Return the [x, y] coordinate for the center point of the cell that contains the specified text.  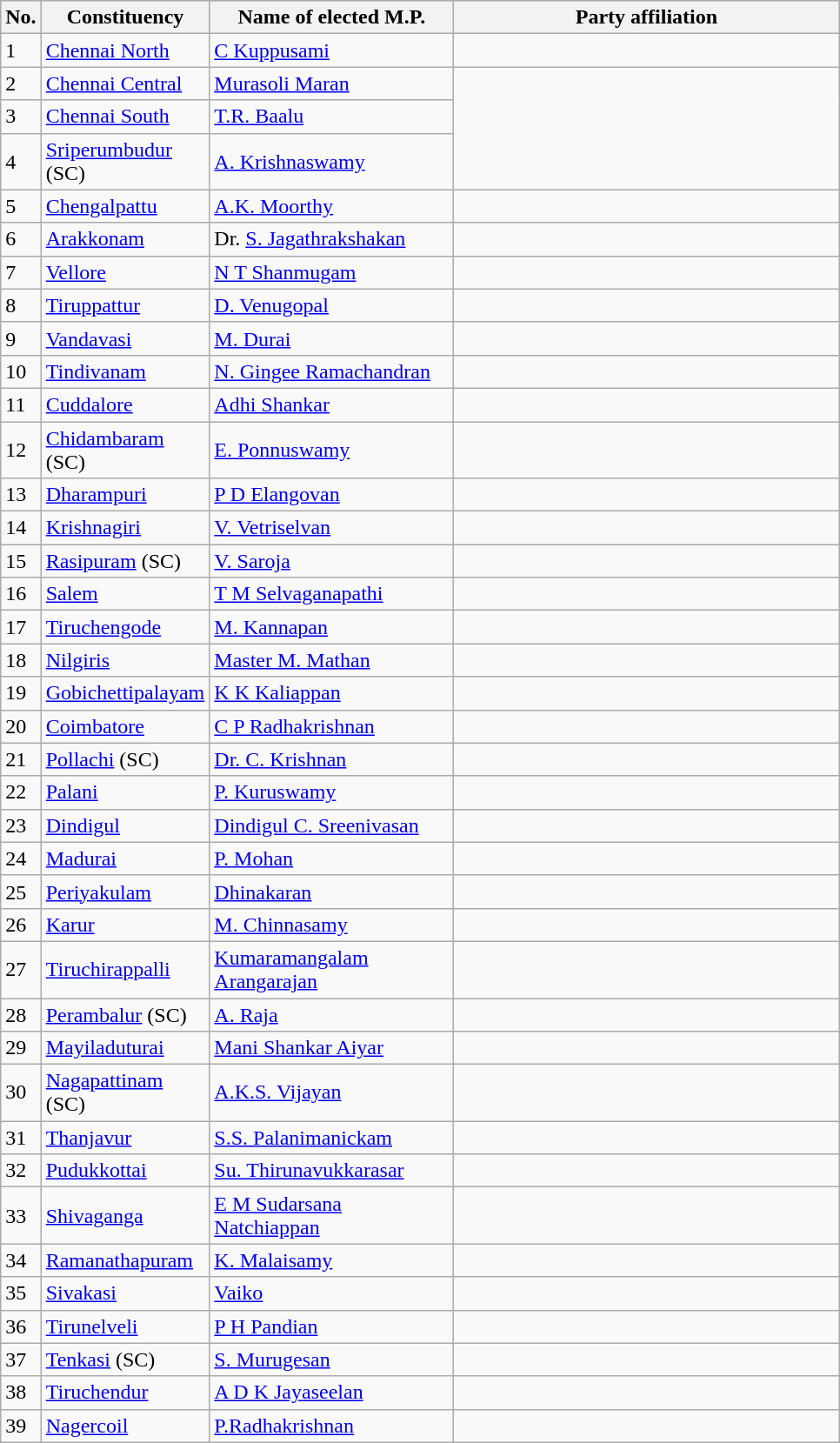
Party affiliation [647, 17]
28 [21, 1015]
8 [21, 305]
S.S. Palanimanickam [332, 1138]
Ramanathapuram [125, 1260]
22 [21, 792]
Thanjavur [125, 1138]
24 [21, 858]
Coimbatore [125, 726]
Constituency [125, 17]
P. Kuruswamy [332, 792]
Kumaramangalam Arangarajan [332, 969]
A. Raja [332, 1015]
13 [21, 495]
T.R. Baalu [332, 117]
Rasipuram (SC) [125, 561]
Salem [125, 594]
M. Kannapan [332, 627]
V. Vetriselvan [332, 528]
23 [21, 825]
Dr. C. Krishnan [332, 759]
Dindigul [125, 825]
Perambalur (SC) [125, 1015]
E M Sudarsana Natchiappan [332, 1216]
Chidambaram (SC) [125, 449]
33 [21, 1216]
Vandavasi [125, 338]
Su. Thirunavukkarasar [332, 1171]
31 [21, 1138]
16 [21, 594]
V. Saroja [332, 561]
Nagapattinam (SC) [125, 1092]
P.Radhakrishnan [332, 1426]
Vaiko [332, 1293]
Dhinakaran [332, 892]
1 [21, 50]
C Kuppusami [332, 50]
P. Mohan [332, 858]
Gobichettipalayam [125, 693]
Sivakasi [125, 1293]
18 [21, 660]
Tiruchendur [125, 1393]
N. Gingee Ramachandran [332, 371]
K. Malaisamy [332, 1260]
25 [21, 892]
34 [21, 1260]
Murasoli Maran [332, 84]
11 [21, 404]
Tindivanam [125, 371]
6 [21, 239]
E. Ponnuswamy [332, 449]
M. Chinnasamy [332, 925]
Mani Shankar Aiyar [332, 1048]
M. Durai [332, 338]
Krishnagiri [125, 528]
A D K Jayaseelan [332, 1393]
Arakkonam [125, 239]
4 [21, 162]
38 [21, 1393]
14 [21, 528]
Nagercoil [125, 1426]
P H Pandian [332, 1326]
Cuddalore [125, 404]
Chennai South [125, 117]
21 [21, 759]
32 [21, 1171]
S. Murugesan [332, 1359]
26 [21, 925]
Dr. S. Jagathrakshakan [332, 239]
Periyakulam [125, 892]
Dharampuri [125, 495]
Pudukkottai [125, 1171]
A. Krishnaswamy [332, 162]
2 [21, 84]
Mayiladuturai [125, 1048]
12 [21, 449]
Madurai [125, 858]
Shivaganga [125, 1216]
A.K.S. Vijayan [332, 1092]
K K Kaliappan [332, 693]
Tiruppattur [125, 305]
30 [21, 1092]
Tiruchengode [125, 627]
37 [21, 1359]
Pollachi (SC) [125, 759]
10 [21, 371]
36 [21, 1326]
No. [21, 17]
17 [21, 627]
Chengalpattu [125, 206]
C P Radhakrishnan [332, 726]
Nilgiris [125, 660]
Tenkasi (SC) [125, 1359]
Adhi Shankar [332, 404]
N T Shanmugam [332, 272]
Sriperumbudur (SC) [125, 162]
19 [21, 693]
Tiruchirappalli [125, 969]
Chennai Central [125, 84]
A.K. Moorthy [332, 206]
Karur [125, 925]
P D Elangovan [332, 495]
35 [21, 1293]
Chennai North [125, 50]
Dindigul C. Sreenivasan [332, 825]
5 [21, 206]
3 [21, 117]
Vellore [125, 272]
T M Selvaganapathi [332, 594]
39 [21, 1426]
9 [21, 338]
20 [21, 726]
Tirunelveli [125, 1326]
Master M. Mathan [332, 660]
Name of elected M.P. [332, 17]
7 [21, 272]
29 [21, 1048]
Palani [125, 792]
27 [21, 969]
15 [21, 561]
D. Venugopal [332, 305]
